Capture the cell that displays the provided text and extract its [X, Y] central coordinate. 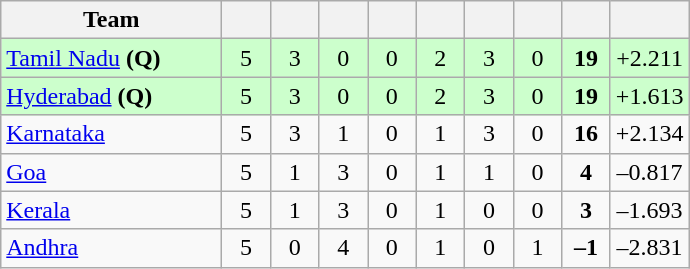
16 [586, 134]
+2.211 [650, 58]
Hyderabad (Q) [112, 96]
–1.693 [650, 210]
Karnataka [112, 134]
+2.134 [650, 134]
–0.817 [650, 172]
Andhra [112, 248]
–2.831 [650, 248]
+1.613 [650, 96]
Kerala [112, 210]
Tamil Nadu (Q) [112, 58]
Team [112, 20]
Goa [112, 172]
–1 [586, 248]
